Return [x, y] of the center of cell containing provided text 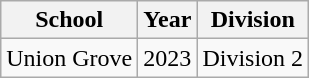
Division 2 [253, 58]
School [70, 20]
Division [253, 20]
Year [168, 20]
2023 [168, 58]
Union Grove [70, 58]
